Locate the cell with the specified text and output its (X, Y) center coordinate. 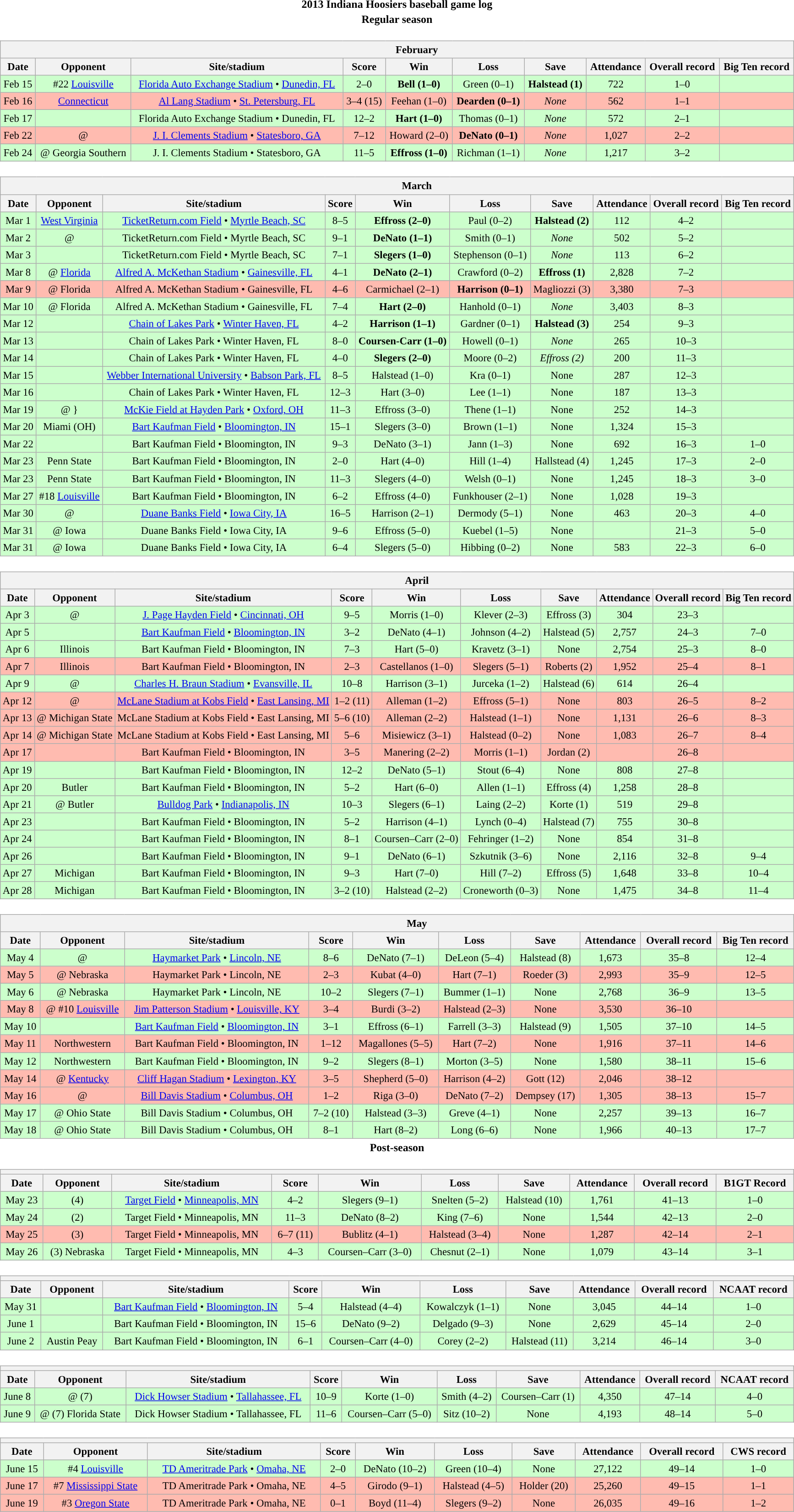
Halstead (7) (569, 821)
35–9 (679, 975)
Charles H. Braun Stadium • Evansville, IL (223, 684)
@ #10 Louisville (82, 1009)
15–3 (686, 427)
287 (622, 375)
31–8 (688, 838)
May 14 (20, 1078)
30–8 (688, 821)
254 (622, 324)
1–12 (331, 1044)
13–3 (686, 392)
3,214 (604, 1341)
Funkhouser (2–1) (490, 496)
Harrison (2–1) (403, 513)
502 (622, 238)
5–4 (305, 1307)
Fehringer (1–2) (500, 838)
Feb 16 (17, 101)
Mar 10 (18, 306)
8–6 (331, 957)
1,324 (622, 427)
Effross (1) (562, 272)
Slegers (2–0) (403, 358)
26,035 (608, 1503)
Bell (1–0) (419, 84)
Carmichael (2–1) (403, 289)
Effross (5) (569, 873)
27,122 (608, 1468)
Slegers (7–1) (396, 992)
May (397, 923)
Harrison (0–1) (490, 289)
22–3 (686, 547)
0–1 (338, 1503)
Bulldog Park • Indianapolis, IN (223, 804)
May 25 (22, 1235)
June 1 (20, 1324)
Kubat (4–0) (396, 975)
Dempsey (17) (545, 1095)
45–14 (674, 1324)
June 2 (20, 1341)
33–8 (688, 873)
Slegers (6–1) (417, 804)
7–1 (340, 255)
Apr 21 (17, 804)
37–10 (679, 1027)
Lynch (0–4) (500, 821)
(4) (77, 1200)
Dearden (0–1) (488, 101)
May 10 (20, 1027)
Chesnut (2–1) (460, 1251)
Halstead (10) (534, 1200)
Apr 7 (17, 666)
7–12 (364, 136)
April (397, 580)
Richman (1–1) (488, 153)
Effross (3–0) (403, 410)
1,580 (610, 1061)
19–3 (686, 496)
Halstead (2) (562, 220)
Smith (0–1) (490, 238)
Szkutnik (3–6) (500, 856)
17–7 (756, 1130)
Hart (5–0) (417, 649)
9–4 (758, 856)
Crawford (0–2) (490, 272)
Greve (4–1) (474, 1113)
11–5 (364, 153)
Halstead (1) (555, 84)
Halstead (2–3) (474, 1009)
March (397, 186)
Green (0–1) (488, 84)
8–2 (758, 701)
Snelten (5–2) (460, 1200)
2,993 (610, 975)
Morris (1–1) (500, 752)
DeNato (10–2) (395, 1468)
252 (622, 410)
Effross (5–0) (403, 530)
Feb 15 (17, 84)
West Virginia (70, 220)
Feb 22 (17, 136)
Jurceka (1–2) (500, 684)
Mar 12 (18, 324)
Klever (2–3) (500, 615)
Effross (1–0) (419, 153)
1,217 (616, 153)
Mar 9 (18, 289)
Coursen–Carr (2–0) (417, 838)
Mar 14 (18, 358)
B1GT Record (755, 1183)
Halstead (8) (545, 957)
#18 Louisville (70, 496)
1,966 (610, 1130)
Halstead (4–4) (371, 1307)
1,673 (610, 957)
DeNato (9–2) (371, 1324)
32–8 (688, 856)
Jim Patterson Stadium • Louisville, KY (217, 1009)
5–6 (10) (352, 718)
Apr 28 (17, 890)
34–8 (688, 890)
48–14 (678, 1414)
9–6 (340, 530)
112 (622, 220)
10–2 (331, 992)
Thene (1–1) (490, 410)
Howard (2–0) (419, 136)
Mar 19 (18, 410)
Morris (1–0) (417, 615)
May 18 (20, 1130)
Kra (0–1) (490, 375)
Magliozzi (3) (562, 289)
DeNato (7–2) (474, 1095)
11–6 (326, 1414)
562 (616, 101)
Hart (6–0) (417, 787)
38–11 (679, 1061)
Welsh (0–1) (490, 479)
1,079 (602, 1251)
572 (616, 119)
38–13 (679, 1095)
21–3 (686, 530)
7–0 (758, 632)
11–4 (758, 890)
Mar 16 (18, 392)
Howell (0–1) (490, 341)
6–0 (757, 547)
2,757 (625, 632)
Hart (1–0) (419, 119)
Sitz (10–2) (466, 1414)
Apr 20 (17, 787)
Hill (7–2) (500, 873)
DeNato (5–1) (417, 770)
2,768 (610, 992)
@ (7) (80, 1396)
Slegers (8–1) (396, 1061)
May 16 (20, 1095)
4–6 (340, 289)
2,828 (622, 272)
(3) (77, 1235)
May 31 (20, 1307)
Castellanos (1–0) (417, 666)
DeNato (1–1) (403, 238)
February (397, 49)
26–7 (688, 735)
Hart (3–0) (403, 392)
Mar 22 (18, 444)
Apr 19 (17, 770)
Apr 23 (17, 821)
Effross (5–1) (500, 701)
265 (622, 341)
1,761 (602, 1200)
Halstead (2–2) (417, 890)
Harrison (4–1) (417, 821)
Farrell (3–3) (474, 1027)
Korte (1) (569, 804)
4–3 (295, 1251)
May 23 (22, 1200)
3–2 (10) (352, 890)
42–14 (675, 1235)
Coursen–Carr (5–0) (390, 1414)
Korte (1–0) (390, 1396)
12–5 (756, 975)
37–11 (679, 1044)
Apr 6 (17, 649)
Cliff Hagan Stadium • Lexington, KY (217, 1078)
Roberts (2) (569, 666)
Slegers (5–0) (403, 547)
26–6 (688, 718)
@ Butler (75, 804)
Harrison (4–2) (474, 1078)
Al Lang Stadium • St. Petersburg, FL (237, 101)
Mar 8 (18, 272)
Halstead (5) (569, 632)
@ (7) Florida State (80, 1414)
Magallones (5–5) (396, 1044)
16–5 (340, 513)
Mar 30 (18, 513)
Johnson (4–2) (500, 632)
1,648 (625, 873)
@ Georgia Southern (83, 153)
Mar 2 (18, 238)
722 (616, 84)
Halstead (3–4) (460, 1235)
King (7–6) (460, 1217)
Boyd (11–4) (395, 1503)
3–4 (15) (364, 101)
Hart (7–0) (417, 873)
200 (622, 358)
4,350 (610, 1396)
10–4 (758, 873)
Apr 13 (17, 718)
Connecticut (83, 101)
May 11 (20, 1044)
Hibbing (0–2) (490, 547)
Butler (75, 787)
Hallstead (4) (562, 461)
25–3 (688, 649)
Halstead (0–2) (500, 735)
23–3 (688, 615)
Halstead (9) (545, 1027)
Apr 27 (17, 873)
Hart (8–2) (396, 1130)
Moore (0–2) (490, 358)
DeNato (0–1) (488, 136)
Stout (6–4) (500, 770)
18–3 (686, 479)
44–14 (674, 1307)
Coursen-Carr (1–0) (403, 341)
Mar 1 (18, 220)
Burdi (3–2) (396, 1009)
Austin Peay (72, 1341)
1,028 (622, 496)
June 8 (17, 1396)
DeNato (2–1) (403, 272)
Hill (1–4) (490, 461)
Mar 15 (18, 375)
May 26 (22, 1251)
26–5 (688, 701)
McKie Field at Hayden Park • Oxford, OH (214, 410)
June 9 (17, 1414)
Feb 24 (17, 153)
3,045 (604, 1307)
Slegers (1–0) (403, 255)
49–14 (682, 1468)
49–16 (682, 1503)
9–2 (331, 1061)
June 17 (22, 1486)
CWS record (758, 1451)
304 (625, 615)
@ Kentucky (82, 1078)
3,403 (622, 306)
2,257 (610, 1113)
Bummer (1–1) (474, 992)
Apr 24 (17, 838)
Corey (2–2) (462, 1341)
463 (622, 513)
3,530 (610, 1009)
May 5 (20, 975)
May 12 (20, 1061)
(3) Nebraska (77, 1251)
2,754 (625, 649)
#22 Louisville (83, 84)
Green (10–4) (473, 1468)
Halstead (3–3) (396, 1113)
DeNato (4–1) (417, 632)
7–2 (10) (331, 1113)
Halstead (4–5) (473, 1486)
Alleman (1–2) (417, 701)
8–4 (758, 735)
J. Page Hayden Field • Cincinnati, OH (223, 615)
1,544 (602, 1217)
Apr 5 (17, 632)
Effross (2) (562, 358)
1,131 (625, 718)
Coursen–Carr (1) (538, 1396)
Effross (2–0) (403, 220)
Gardner (0–1) (490, 324)
7–2 (686, 272)
DeNato (7–1) (396, 957)
Brown (1–1) (490, 427)
27–8 (688, 770)
Riga (3–0) (396, 1095)
Slegers (4–0) (403, 479)
3–4 (331, 1009)
1,916 (610, 1044)
Effross (3) (569, 615)
Halstead (11) (539, 1341)
Hart (7–2) (474, 1044)
5–6 (352, 735)
1,083 (625, 735)
Mar 3 (18, 255)
Halstead (1–0) (403, 375)
40–13 (679, 1130)
DeNato (8–2) (370, 1217)
2,629 (604, 1324)
Slegers (9–1) (370, 1200)
10–9 (326, 1396)
Kuebel (1–5) (490, 530)
20–3 (686, 513)
47–14 (678, 1396)
Holder (20) (544, 1486)
29–8 (688, 804)
Apr 3 (17, 615)
6–4 (340, 547)
Dermody (5–1) (490, 513)
Paul (0–2) (490, 220)
36–9 (679, 992)
Halstead (3) (562, 324)
#7 Mississippi State (95, 1486)
12–4 (756, 957)
24–3 (688, 632)
15–1 (340, 427)
1,952 (625, 666)
46–14 (674, 1341)
May 6 (20, 992)
Bublitz (4–1) (370, 1235)
614 (625, 684)
Mar 20 (18, 427)
DeNato (3–1) (403, 444)
Hart (2–0) (403, 306)
14–6 (756, 1044)
1,258 (625, 787)
1,027 (616, 136)
Jordan (2) (569, 752)
42–13 (675, 1217)
Effross (4–0) (403, 496)
Miami (OH) (70, 427)
#4 Louisville (95, 1468)
Mar 27 (18, 496)
14–3 (686, 410)
14–5 (756, 1027)
Effross (6–1) (396, 1027)
(2) (77, 1217)
1,505 (610, 1027)
25–4 (688, 666)
113 (622, 255)
June 19 (22, 1503)
Coursen–Carr (3–0) (370, 1251)
39–13 (679, 1113)
Halstead (1–1) (500, 718)
May 24 (22, 1217)
13–5 (756, 992)
Apr 26 (17, 856)
15–7 (756, 1095)
2,116 (625, 856)
6–1 (305, 1341)
Jann (1–3) (490, 444)
Coursen–Carr (4–0) (371, 1341)
Effross (4) (569, 787)
Feb 17 (17, 119)
26–4 (688, 684)
Apr 17 (17, 752)
Stephenson (0–1) (490, 255)
Apr 14 (17, 735)
Shepherd (5–0) (396, 1078)
Smith (4–2) (466, 1396)
May 17 (20, 1113)
2–2 (682, 136)
854 (625, 838)
May 8 (20, 1009)
Apr 9 (17, 684)
16–3 (686, 444)
Alleman (2–2) (417, 718)
4,193 (610, 1414)
Croneworth (0–3) (500, 890)
43–14 (675, 1251)
June 15 (22, 1468)
Delgado (9–3) (462, 1324)
Thomas (0–1) (488, 119)
Harrison (3–1) (417, 684)
17–3 (686, 461)
692 (622, 444)
Laing (2–2) (500, 804)
4–5 (338, 1486)
1,287 (602, 1235)
4–1 (340, 272)
3,380 (622, 289)
755 (625, 821)
DeNato (6–1) (417, 856)
Lee (1–1) (490, 392)
49–15 (682, 1486)
35–8 (679, 957)
6–7 (11) (295, 1235)
41–13 (675, 1200)
36–10 (679, 1009)
DeLeon (5–4) (474, 957)
1,475 (625, 890)
Manering (2–2) (417, 752)
2,046 (610, 1078)
Webber International University • Babson Park, FL (214, 375)
Feehan (1–0) (419, 101)
May 4 (20, 957)
808 (625, 770)
1,305 (610, 1095)
Kowalczyk (1–1) (462, 1307)
25,260 (608, 1486)
519 (625, 804)
Slegers (9–2) (473, 1503)
Hart (4–0) (403, 461)
Slegers (5–1) (500, 666)
9–5 (352, 615)
Slegers (3–0) (403, 427)
Morton (3–5) (474, 1061)
Misiewicz (3–1) (417, 735)
Kravetz (3–1) (500, 649)
#3 Oregon State (95, 1503)
Halstead (6) (569, 684)
Mar 13 (18, 341)
Hanhold (0–1) (490, 306)
Girodo (9–1) (395, 1486)
28–8 (688, 787)
Roeder (3) (545, 975)
16–7 (756, 1113)
1–2 (11) (352, 701)
Allen (1–1) (500, 787)
7–4 (340, 306)
Harrison (1–1) (403, 324)
@ } (70, 410)
583 (622, 547)
26–8 (688, 752)
10–8 (352, 684)
Hart (7–1) (474, 975)
Long (6–6) (474, 1130)
Apr 12 (17, 701)
187 (622, 392)
803 (625, 701)
Gott (12) (545, 1078)
38–12 (679, 1078)
